Extract the (x, y) coordinate from the center of the cell holding the provided text.  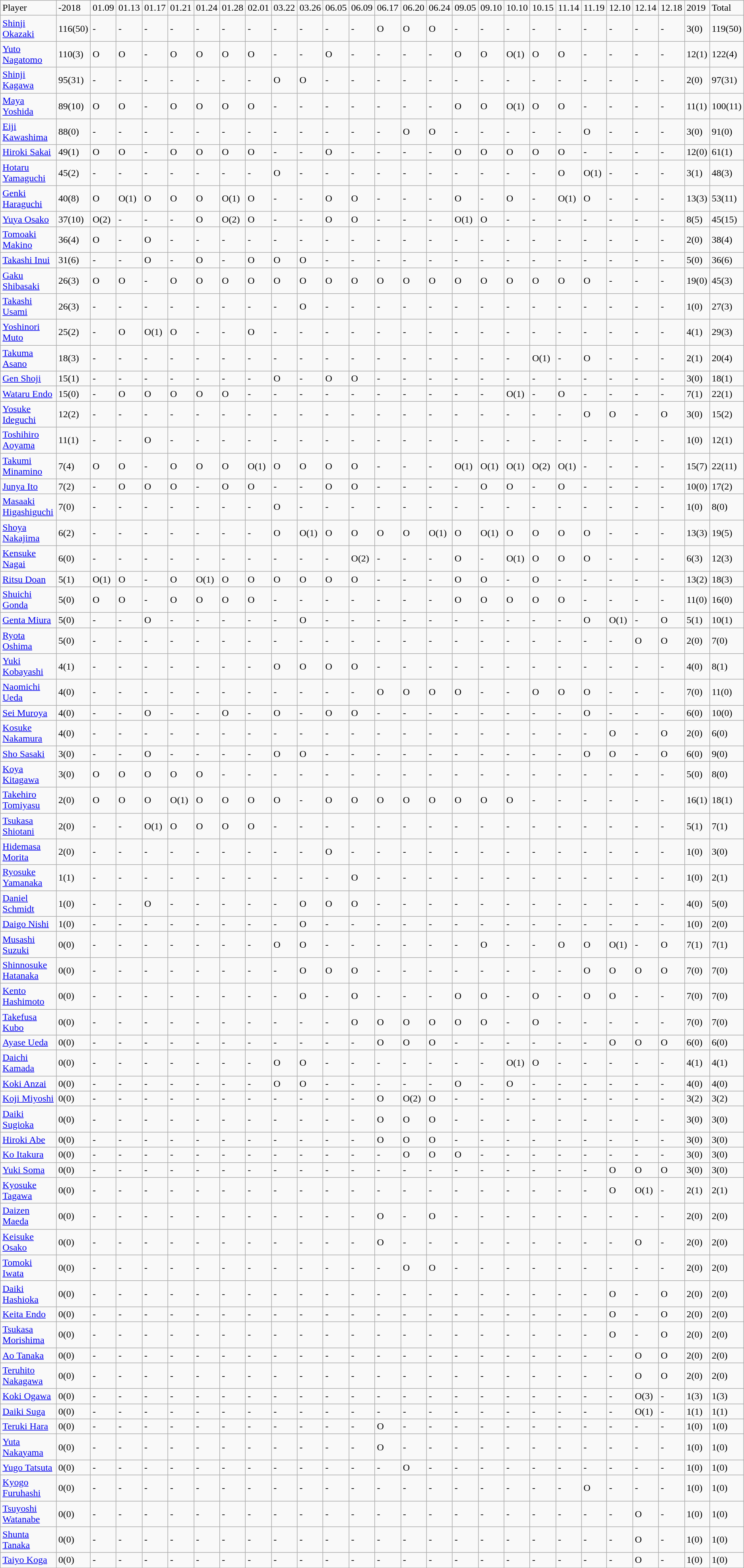
20(4) (727, 358)
Teruhito Nakagawa (28, 1376)
Daiki Sugioka (28, 1119)
09.05 (465, 8)
49(1) (73, 152)
01.09 (103, 8)
Takefusa Kubo (28, 1022)
Yuto Nagatomo (28, 54)
Yuki Kobayashi (28, 667)
Shinji Kagawa (28, 80)
Takashi Inui (28, 260)
Keita Endo (28, 1314)
Total (727, 8)
36(6) (727, 260)
Kensuke Nagai (28, 559)
Tomoki Iwata (28, 1268)
16(1) (697, 800)
97(31) (727, 80)
06.17 (388, 8)
27(3) (727, 307)
12.18 (672, 8)
8(1) (727, 667)
38(4) (727, 239)
-2018 (73, 8)
Daiki Suga (28, 1411)
Junya Ito (28, 486)
Takumi Minamino (28, 466)
Daizen Maeda (28, 1216)
Yuya Osako (28, 219)
Tomoaki Makino (28, 239)
Takehiro Tomiyasu (28, 800)
22(11) (727, 466)
01.21 (181, 8)
Eiji Kawashima (28, 132)
Hiroki Abe (28, 1140)
116(50) (73, 29)
91(0) (727, 132)
Shuichi Gonda (28, 599)
03.26 (310, 8)
Hiroki Sakai (28, 152)
16(0) (727, 599)
10.15 (543, 8)
Sho Sasaki (28, 754)
Daniel Schmidt (28, 904)
Masaaki Higashiguchi (28, 507)
2019 (697, 8)
Wataru Endo (28, 394)
15(2) (727, 414)
15(7) (697, 466)
Tsukasa Morishima (28, 1334)
Player (28, 8)
22(1) (727, 394)
8(5) (697, 219)
Maya Yoshida (28, 106)
110(3) (73, 54)
19(0) (697, 281)
01.17 (155, 8)
Hotaru Yamaguchi (28, 172)
06.09 (362, 8)
Genki Haraguchi (28, 199)
Yoshinori Muto (28, 332)
6(2) (73, 532)
61(1) (727, 152)
Kosuke Nakamura (28, 734)
Gen Shoji (28, 379)
Koki Anzai (28, 1084)
Taiyo Koga (28, 1560)
12(2) (73, 414)
31(6) (73, 260)
19(5) (727, 532)
Keisuke Osako (28, 1242)
Ko Itakura (28, 1155)
88(0) (73, 132)
119(50) (727, 29)
01.28 (233, 8)
11.14 (569, 8)
45(15) (727, 219)
53(11) (727, 199)
Ryota Oshima (28, 641)
25(2) (73, 332)
Daiki Hashioka (28, 1294)
Gaku Shibasaki (28, 281)
O(3) (645, 1396)
Musashi Suzuki (28, 944)
Naomichi Ueda (28, 692)
Koya Kitagawa (28, 774)
12.14 (645, 8)
37(10) (73, 219)
Kyosuke Tagawa (28, 1191)
Yuta Nakayama (28, 1447)
Kento Hashimoto (28, 996)
Shinji Okazaki (28, 29)
Takuma Asano (28, 358)
Sei Muroya (28, 713)
02.01 (258, 8)
15(0) (73, 394)
Yuki Soma (28, 1170)
Ayase Ueda (28, 1043)
12.10 (620, 8)
Genta Miura (28, 620)
01.13 (129, 8)
06.05 (336, 8)
Tsuyoshi Watanabe (28, 1514)
Daigo Nishi (28, 924)
13(2) (697, 579)
09.10 (491, 8)
Ao Tanaka (28, 1355)
9(0) (727, 754)
Shunta Tanaka (28, 1539)
Toshihiro Aoyama (28, 440)
40(8) (73, 199)
Ryosuke Yamanaka (28, 877)
Kyogo Furuhashi (28, 1488)
Takashi Usami (28, 307)
17(2) (727, 486)
Yugo Tatsuta (28, 1467)
03.22 (285, 8)
45(3) (727, 281)
Yosuke Ideguchi (28, 414)
06.24 (440, 8)
Koji Miyoshi (28, 1099)
48(3) (727, 172)
100(11) (727, 106)
29(3) (727, 332)
89(10) (73, 106)
7(4) (73, 466)
12(3) (727, 559)
7(2) (73, 486)
6(3) (697, 559)
12(0) (697, 152)
Shoya Nakajima (28, 532)
Shinnosuke Hatanaka (28, 970)
3(1) (697, 172)
Tsukasa Shiotani (28, 826)
06.20 (413, 8)
15(1) (73, 379)
Hidemasa Morita (28, 852)
122(4) (727, 54)
45(2) (73, 172)
Koki Ogawa (28, 1396)
Daichi Kamada (28, 1063)
10.10 (517, 8)
95(31) (73, 80)
10(1) (727, 620)
Teruki Hara (28, 1427)
01.24 (207, 8)
11.19 (594, 8)
36(4) (73, 239)
Ritsu Doan (28, 579)
